From the cell containing the given text, extract its center point as (x, y) coordinate. 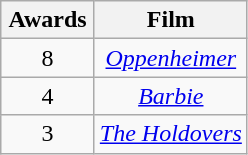
Oppenheimer (170, 58)
Awards (48, 20)
8 (48, 58)
4 (48, 96)
3 (48, 134)
Barbie (170, 96)
Film (170, 20)
The Holdovers (170, 134)
